Extract the (x, y) coordinate from the center of the cell holding the provided text.  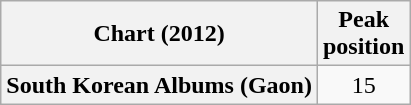
Peakposition (363, 34)
Chart (2012) (160, 34)
15 (363, 85)
South Korean Albums (Gaon) (160, 85)
